Return [X, Y] of the center of cell containing provided text 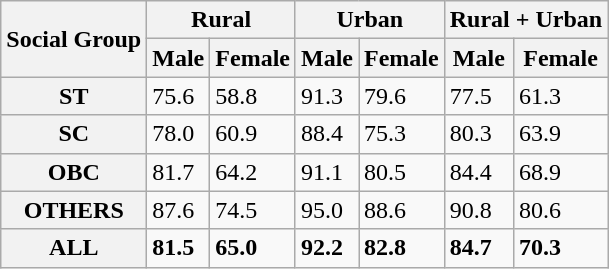
91.1 [326, 172]
ALL [74, 248]
60.9 [253, 134]
87.6 [178, 210]
90.8 [478, 210]
Urban [370, 20]
OBC [74, 172]
92.2 [326, 248]
70.3 [560, 248]
88.4 [326, 134]
80.5 [402, 172]
Social Group [74, 39]
Rural + Urban [526, 20]
75.6 [178, 96]
68.9 [560, 172]
74.5 [253, 210]
58.8 [253, 96]
80.3 [478, 134]
75.3 [402, 134]
91.3 [326, 96]
65.0 [253, 248]
95.0 [326, 210]
84.7 [478, 248]
81.5 [178, 248]
79.6 [402, 96]
SC [74, 134]
61.3 [560, 96]
88.6 [402, 210]
Rural [222, 20]
63.9 [560, 134]
78.0 [178, 134]
82.8 [402, 248]
80.6 [560, 210]
OTHERS [74, 210]
64.2 [253, 172]
84.4 [478, 172]
77.5 [478, 96]
81.7 [178, 172]
ST [74, 96]
